From the cell containing the given text, extract its center point as (X, Y) coordinate. 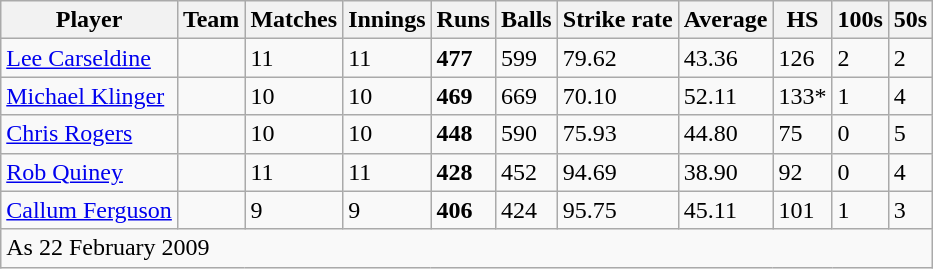
428 (463, 172)
52.11 (726, 96)
3 (910, 210)
599 (526, 58)
Callum Ferguson (90, 210)
43.36 (726, 58)
44.80 (726, 134)
HS (802, 20)
424 (526, 210)
70.10 (618, 96)
452 (526, 172)
Lee Carseldine (90, 58)
669 (526, 96)
406 (463, 210)
Average (726, 20)
79.62 (618, 58)
94.69 (618, 172)
75 (802, 134)
Strike rate (618, 20)
92 (802, 172)
Innings (387, 20)
126 (802, 58)
Player (90, 20)
Matches (294, 20)
448 (463, 134)
Team (211, 20)
95.75 (618, 210)
Chris Rogers (90, 134)
5 (910, 134)
101 (802, 210)
Balls (526, 20)
As 22 February 2009 (467, 248)
133* (802, 96)
Rob Quiney (90, 172)
100s (860, 20)
50s (910, 20)
469 (463, 96)
45.11 (726, 210)
590 (526, 134)
38.90 (726, 172)
Runs (463, 20)
477 (463, 58)
Michael Klinger (90, 96)
75.93 (618, 134)
